For the text-containing cell, return its midpoint in [x, y] coordinate format. 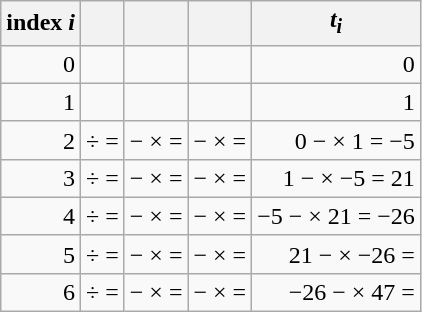
0 − × 1 = −5 [336, 140]
−26 − × 47 = [336, 292]
3 [41, 178]
21 − × −26 = [336, 254]
ti [336, 23]
−5 − × 21 = −26 [336, 216]
2 [41, 140]
1 − × −5 = 21 [336, 178]
6 [41, 292]
index i [41, 23]
5 [41, 254]
4 [41, 216]
